Provide the [x, y] coordinate of the cell's center where the given text is located.  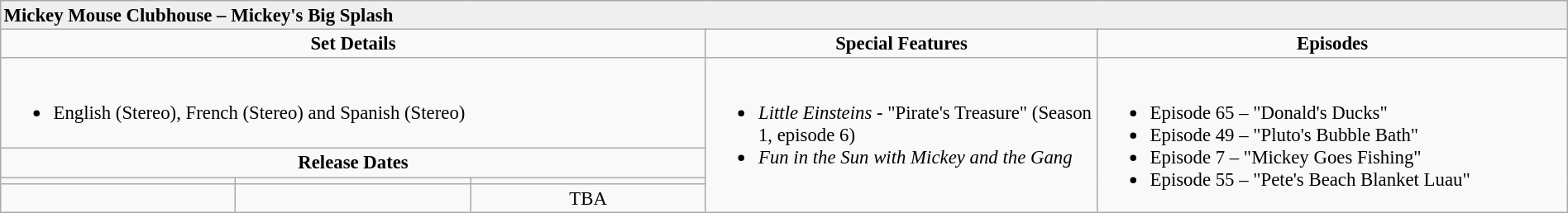
Mickey Mouse Clubhouse – Mickey's Big Splash [784, 15]
Little Einsteins - "Pirate's Treasure" (Season 1, episode 6)Fun in the Sun with Mickey and the Gang [901, 135]
TBA [588, 198]
Special Features [901, 43]
Episodes [1332, 43]
Set Details [353, 43]
Release Dates [353, 162]
Episode 65 – "Donald's Ducks"Episode 49 – "Pluto's Bubble Bath"Episode 7 – "Mickey Goes Fishing"Episode 55 – "Pete's Beach Blanket Luau" [1332, 135]
English (Stereo), French (Stereo) and Spanish (Stereo) [353, 103]
